Detect which cell encompasses the target text, then output its (X, Y) center coordinate. 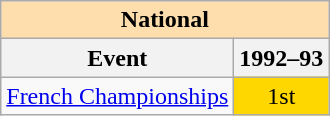
1992–93 (282, 58)
French Championships (118, 96)
Event (118, 58)
National (165, 20)
1st (282, 96)
